Scan for the cell matching the given text and deliver its (x, y) coordinate at center. 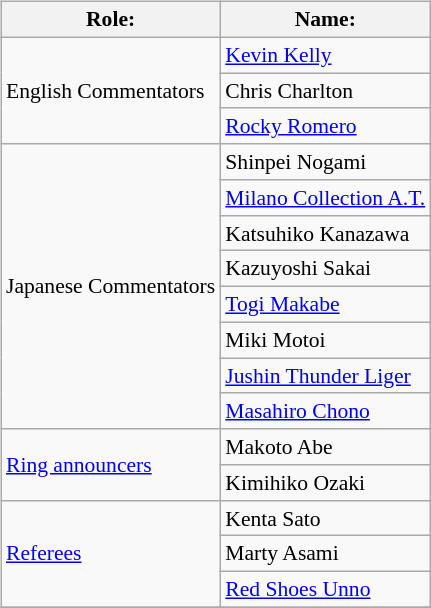
Rocky Romero (325, 126)
Japanese Commentators (110, 286)
Red Shoes Unno (325, 590)
Milano Collection A.T. (325, 198)
Togi Makabe (325, 305)
Kenta Sato (325, 518)
Kevin Kelly (325, 55)
Name: (325, 20)
Miki Motoi (325, 340)
Makoto Abe (325, 447)
Ring announcers (110, 464)
Katsuhiko Kanazawa (325, 233)
Jushin Thunder Liger (325, 376)
Kazuyoshi Sakai (325, 269)
Chris Charlton (325, 91)
Marty Asami (325, 554)
Shinpei Nogami (325, 162)
Kimihiko Ozaki (325, 483)
Role: (110, 20)
English Commentators (110, 90)
Masahiro Chono (325, 411)
Referees (110, 554)
